Return the [X, Y] coordinate for the center point of the cell that contains the specified text.  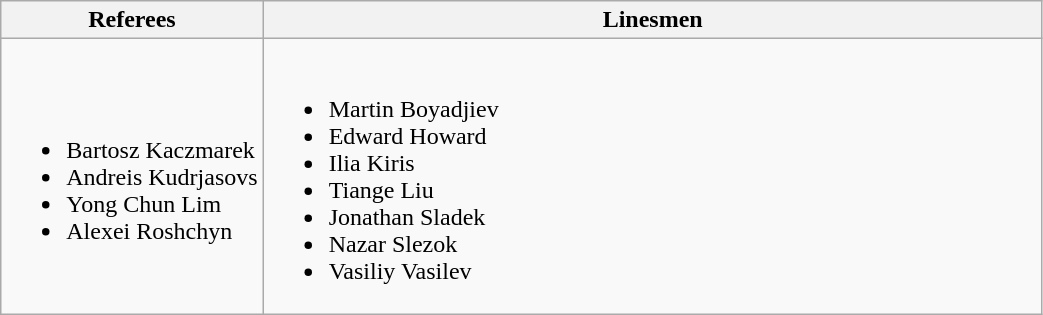
Linesmen [652, 20]
Martin Boyadjiev Edward Howard Ilia Kiris Tiange Liu Jonathan Sladek Nazar Slezok Vasiliy Vasilev [652, 176]
Referees [132, 20]
Bartosz Kaczmarek Andreis Kudrjasovs Yong Chun Lim Alexei Roshchyn [132, 176]
